From the cell containing the given text, extract its center point as (x, y) coordinate. 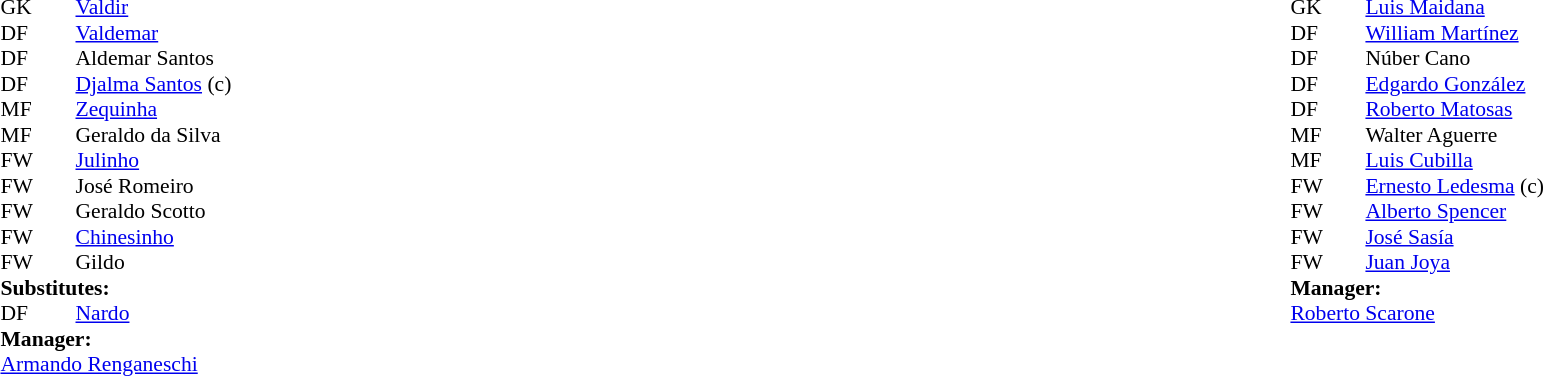
Julinho (154, 161)
Aldemar Santos (154, 59)
Djalma Santos (c) (154, 84)
Substitutes: (116, 288)
Gildo (154, 263)
Nardo (154, 313)
Zequinha (154, 109)
Valdemar (154, 33)
Geraldo da Silva (154, 135)
José Romeiro (154, 186)
Manager: (116, 339)
Geraldo Scotto (154, 211)
Chinesinho (154, 237)
